Determine the (x, y) coordinate at the center of the cell enclosing the given text.  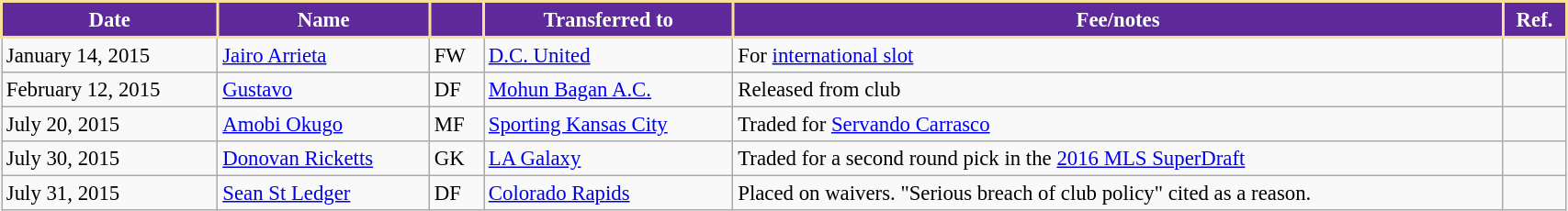
Amobi Okugo (323, 125)
Name (323, 20)
Donovan Ricketts (323, 159)
Sporting Kansas City (608, 125)
Traded for Servando Carrasco (1118, 125)
Traded for a second round pick in the 2016 MLS SuperDraft (1118, 159)
February 12, 2015 (110, 90)
Mohun Bagan A.C. (608, 90)
Date (110, 20)
D.C. United (608, 55)
FW (456, 55)
Gustavo (323, 90)
Transferred to (608, 20)
July 30, 2015 (110, 159)
Sean St Ledger (323, 194)
Placed on waivers. "Serious breach of club policy" cited as a reason. (1118, 194)
July 20, 2015 (110, 125)
Ref. (1534, 20)
For international slot (1118, 55)
GK (456, 159)
MF (456, 125)
Fee/notes (1118, 20)
Colorado Rapids (608, 194)
Released from club (1118, 90)
Jairo Arrieta (323, 55)
LA Galaxy (608, 159)
July 31, 2015 (110, 194)
January 14, 2015 (110, 55)
